Identify which cell holds the provided text, then report its [x, y] central coordinate. 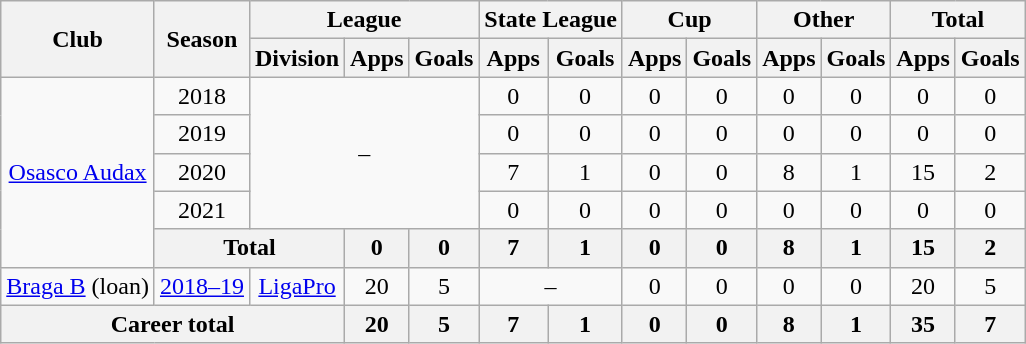
Career total [173, 324]
Season [202, 39]
2019 [202, 134]
2020 [202, 172]
Braga B (loan) [78, 286]
Cup [689, 20]
LigaPro [296, 286]
League [364, 20]
Club [78, 39]
2021 [202, 210]
2018 [202, 96]
Other [824, 20]
2018–19 [202, 286]
Osasco Audax [78, 172]
State League [551, 20]
Division [296, 58]
35 [923, 324]
